Find where the given text appears and provide that cell's center as [x, y] coordinate. 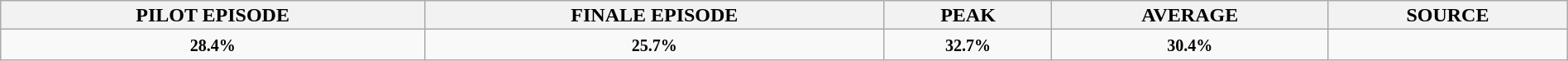
AVERAGE [1190, 15]
28.4% [213, 45]
25.7% [655, 45]
30.4% [1190, 45]
FINALE EPISODE [655, 15]
SOURCE [1448, 15]
PILOT EPISODE [213, 15]
32.7% [968, 45]
PEAK [968, 15]
